Capture the cell that displays the provided text and extract its [x, y] central coordinate. 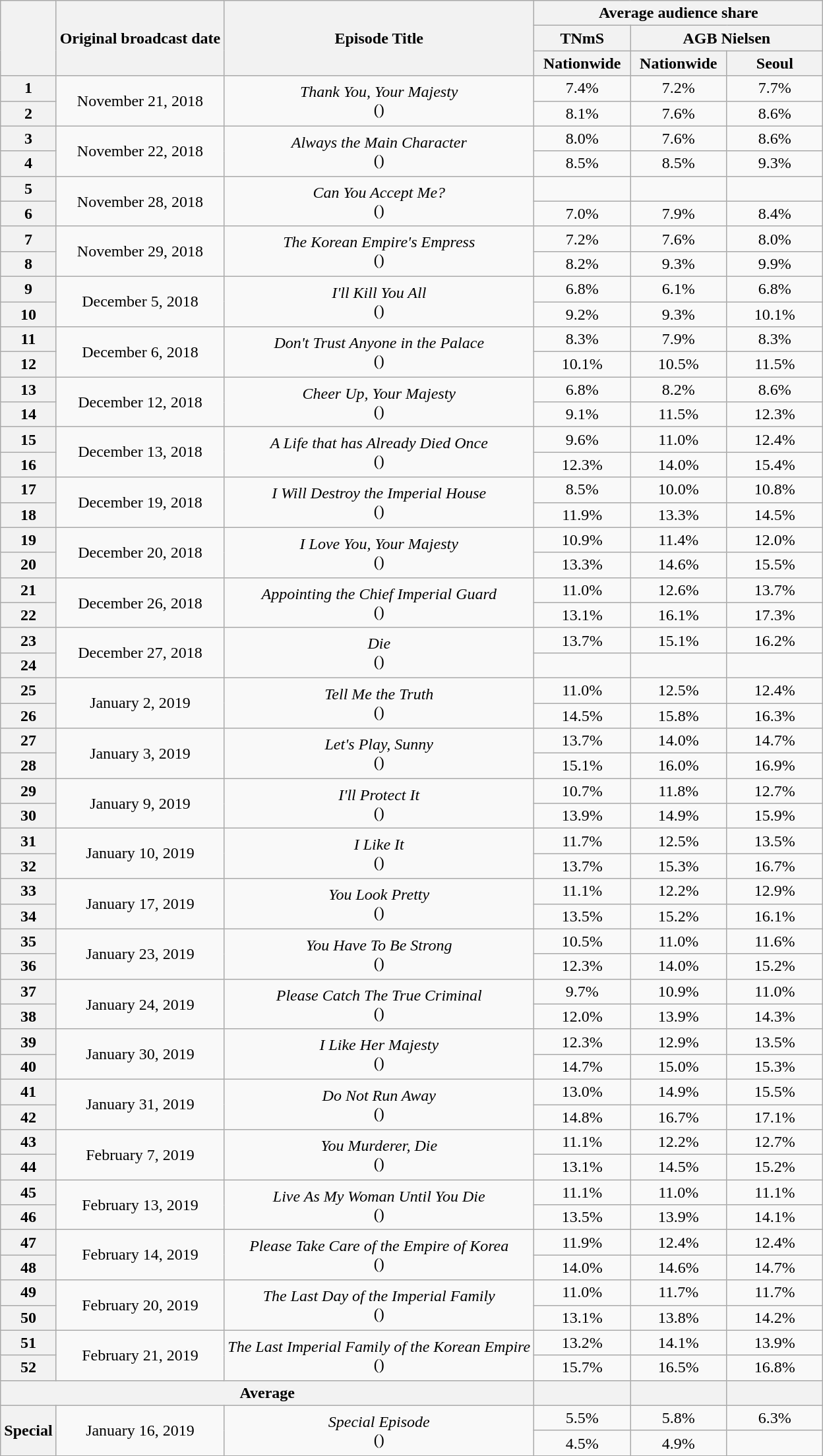
30 [28, 816]
January 16, 2019 [140, 1430]
Die() [379, 653]
15.8% [679, 715]
3 [28, 138]
2 [28, 113]
January 10, 2019 [140, 854]
18 [28, 515]
January 17, 2019 [140, 904]
Average [268, 1393]
36 [28, 966]
February 7, 2019 [140, 1155]
I'll Kill You All() [379, 301]
11 [28, 339]
December 27, 2018 [140, 653]
9.6% [582, 440]
22 [28, 615]
25 [28, 690]
Can You Accept Me?() [379, 201]
8 [28, 264]
39 [28, 1041]
10 [28, 314]
10.7% [582, 791]
45 [28, 1192]
27 [28, 741]
46 [28, 1217]
7.0% [582, 214]
February 14, 2019 [140, 1255]
January 3, 2019 [140, 753]
9.1% [582, 415]
I Like It() [379, 854]
6.3% [775, 1418]
Thank You, Your Majesty() [379, 101]
23 [28, 640]
6 [28, 214]
4.5% [582, 1443]
41 [28, 1092]
51 [28, 1343]
28 [28, 766]
14.2% [775, 1318]
I Love You, Your Majesty() [379, 552]
Appointing the Chief Imperial Guard() [379, 602]
26 [28, 715]
Cheer Up, Your Majesty() [379, 402]
Always the Main Character() [379, 151]
12 [28, 364]
December 5, 2018 [140, 301]
4 [28, 163]
February 13, 2019 [140, 1205]
47 [28, 1242]
10.8% [775, 490]
19 [28, 540]
9.9% [775, 264]
8.1% [582, 113]
21 [28, 590]
I Will Destroy the Imperial House() [379, 502]
January 31, 2019 [140, 1104]
November 28, 2018 [140, 201]
7 [28, 239]
7.7% [775, 88]
Special [28, 1430]
December 12, 2018 [140, 402]
5.5% [582, 1418]
15.4% [775, 465]
Do Not Run Away() [379, 1104]
You Have To Be Strong() [379, 954]
5.8% [679, 1418]
9.2% [582, 314]
37 [28, 991]
52 [28, 1368]
TNmS [582, 38]
24 [28, 665]
35 [28, 941]
40 [28, 1066]
February 21, 2019 [140, 1355]
Average audience share [679, 13]
Original broadcast date [140, 38]
13 [28, 390]
January 23, 2019 [140, 954]
42 [28, 1117]
The Last Imperial Family of the Korean Empire() [379, 1355]
Let's Play, Sunny() [379, 753]
1 [28, 88]
16.9% [775, 766]
11.4% [679, 540]
32 [28, 866]
11.6% [775, 941]
5 [28, 189]
The Last Day of the Imperial Family() [379, 1305]
10.0% [679, 490]
14.3% [775, 1016]
29 [28, 791]
I'll Protect It() [379, 803]
You Murderer, Die () [379, 1155]
13.8% [679, 1318]
January 24, 2019 [140, 1004]
Please Catch The True Criminal() [379, 1004]
The Korean Empire's Empress() [379, 251]
20 [28, 565]
31 [28, 841]
Live As My Woman Until You Die() [379, 1205]
13.2% [582, 1343]
38 [28, 1016]
AGB Nielsen [727, 38]
Tell Me the Truth() [379, 703]
11.8% [679, 791]
12.6% [679, 590]
44 [28, 1167]
33 [28, 891]
17.1% [775, 1117]
16.0% [679, 766]
December 19, 2018 [140, 502]
November 21, 2018 [140, 101]
A Life that has Already Died Once() [379, 452]
48 [28, 1267]
15.9% [775, 816]
Seoul [775, 63]
Special Episode() [379, 1430]
17.3% [775, 615]
43 [28, 1142]
50 [28, 1318]
January 2, 2019 [140, 703]
December 26, 2018 [140, 602]
January 30, 2019 [140, 1054]
6.1% [679, 289]
34 [28, 916]
15.7% [582, 1368]
I Like Her Majesty() [379, 1054]
December 20, 2018 [140, 552]
7.4% [582, 88]
4.9% [679, 1443]
9.7% [582, 991]
49 [28, 1293]
16.3% [775, 715]
8.4% [775, 214]
Please Take Care of the Empire of Korea() [379, 1255]
December 6, 2018 [140, 352]
December 13, 2018 [140, 452]
16.2% [775, 640]
January 9, 2019 [140, 803]
14 [28, 415]
9 [28, 289]
15 [28, 440]
17 [28, 490]
13.0% [582, 1092]
15.0% [679, 1066]
You Look Pretty() [379, 904]
February 20, 2019 [140, 1305]
Episode Title [379, 38]
November 22, 2018 [140, 151]
14.8% [582, 1117]
16.5% [679, 1368]
16 [28, 465]
November 29, 2018 [140, 251]
Don't Trust Anyone in the Palace() [379, 352]
16.8% [775, 1368]
